Find where the given text appears and provide that cell's center as (x, y) coordinate. 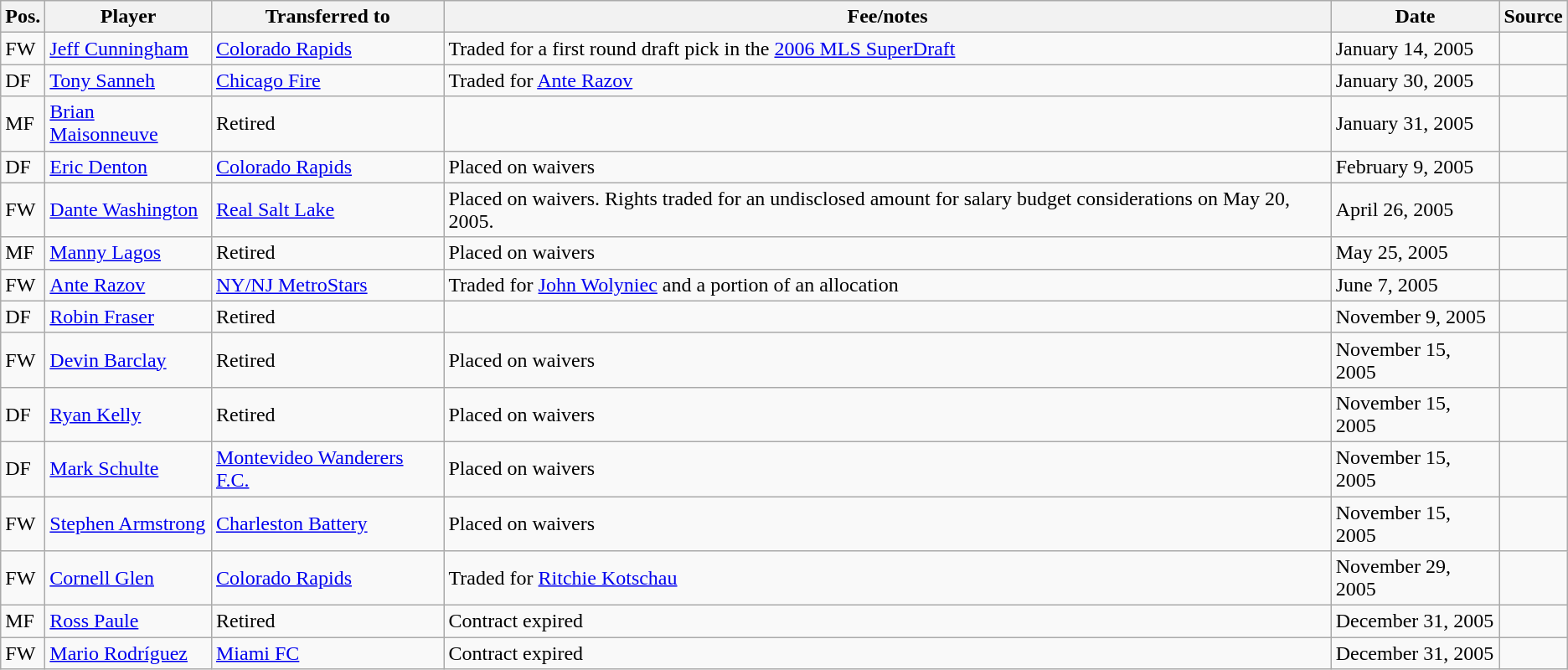
Traded for a first round draft pick in the 2006 MLS SuperDraft (888, 49)
Brian Maisonneuve (129, 124)
Jeff Cunningham (129, 49)
Devin Barclay (129, 360)
NY/NJ MetroStars (327, 285)
Traded for Ante Razov (888, 80)
Cornell Glen (129, 578)
January 31, 2005 (1416, 124)
Chicago Fire (327, 80)
Charleston Battery (327, 523)
Tony Sanneh (129, 80)
January 30, 2005 (1416, 80)
April 26, 2005 (1416, 209)
Pos. (23, 17)
Ross Paule (129, 621)
Stephen Armstrong (129, 523)
November 29, 2005 (1416, 578)
Dante Washington (129, 209)
Miami FC (327, 653)
Mario Rodríguez (129, 653)
February 9, 2005 (1416, 167)
Real Salt Lake (327, 209)
January 14, 2005 (1416, 49)
Ante Razov (129, 285)
November 9, 2005 (1416, 317)
May 25, 2005 (1416, 253)
Player (129, 17)
June 7, 2005 (1416, 285)
Ryan Kelly (129, 414)
Manny Lagos (129, 253)
Fee/notes (888, 17)
Traded for Ritchie Kotschau (888, 578)
Placed on waivers. Rights traded for an undisclosed amount for salary budget considerations on May 20, 2005. (888, 209)
Montevideo Wanderers F.C. (327, 469)
Source (1533, 17)
Robin Fraser (129, 317)
Transferred to (327, 17)
Traded for John Wolyniec and a portion of an allocation (888, 285)
Eric Denton (129, 167)
Mark Schulte (129, 469)
Date (1416, 17)
